Locate the cell with the specified text and output its (x, y) center coordinate. 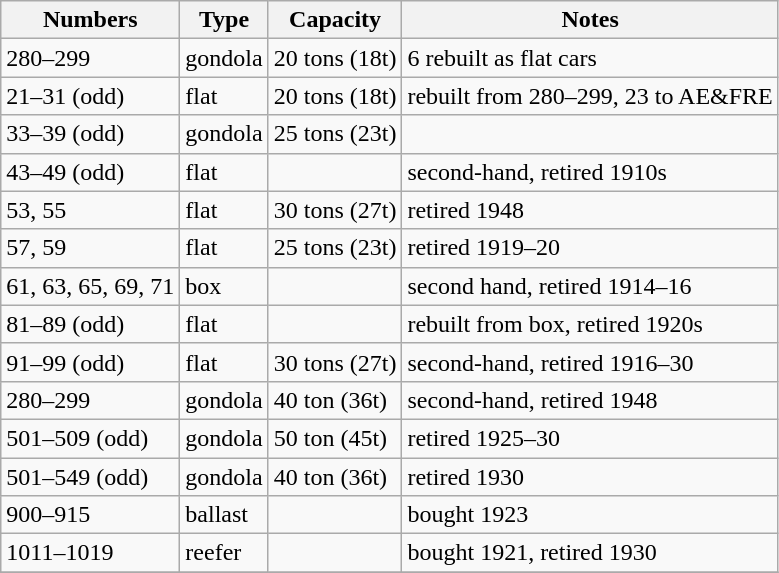
second-hand, retired 1910s (590, 172)
rebuilt from 280–299, 23 to AE&FRE (590, 96)
Type (224, 20)
33–39 (odd) (90, 134)
57, 59 (90, 248)
1011–1019 (90, 553)
50 ton (45t) (335, 438)
501–509 (odd) (90, 438)
501–549 (odd) (90, 477)
second hand, retired 1914–16 (590, 286)
43–49 (odd) (90, 172)
retired 1919–20 (590, 248)
Numbers (90, 20)
reefer (224, 553)
6 rebuilt as flat cars (590, 58)
bought 1921, retired 1930 (590, 553)
21–31 (odd) (90, 96)
second-hand, retired 1916–30 (590, 362)
53, 55 (90, 210)
ballast (224, 515)
61, 63, 65, 69, 71 (90, 286)
retired 1925–30 (590, 438)
Notes (590, 20)
rebuilt from box, retired 1920s (590, 324)
retired 1930 (590, 477)
box (224, 286)
second-hand, retired 1948 (590, 400)
81–89 (odd) (90, 324)
bought 1923 (590, 515)
retired 1948 (590, 210)
900–915 (90, 515)
91–99 (odd) (90, 362)
Capacity (335, 20)
